Search for the cell housing the specified text and yield its [X, Y] center coordinate. 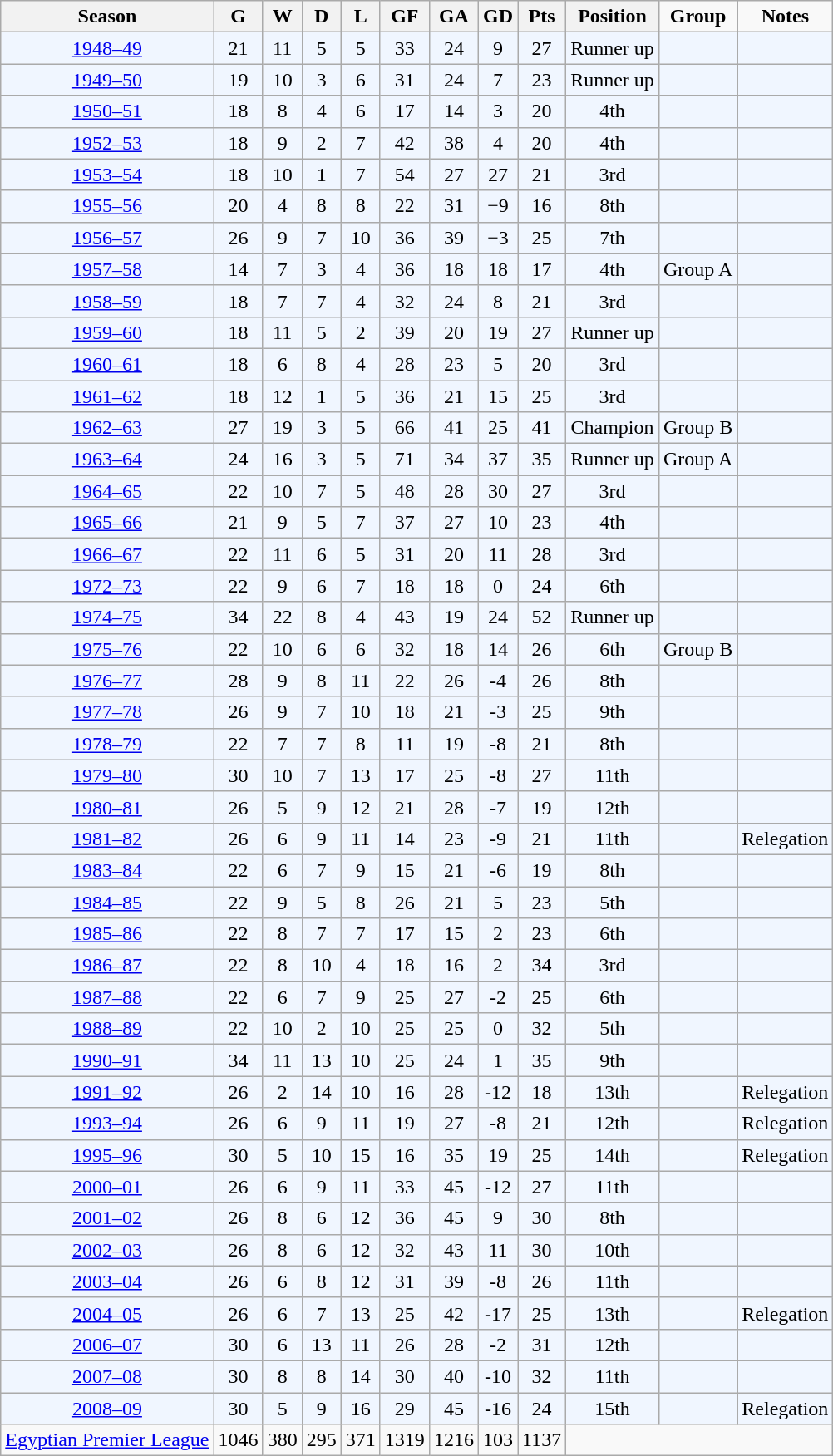
1993–94 [107, 1124]
1216 [454, 1440]
1984–85 [107, 902]
1987–88 [107, 997]
1957–58 [107, 269]
W [283, 17]
Egyptian Premier League [107, 1440]
1966–67 [107, 554]
1948–49 [107, 48]
-16 [497, 1409]
54 [404, 175]
380 [283, 1440]
38 [454, 143]
1953–54 [107, 175]
G [238, 17]
2007–08 [107, 1376]
7th [613, 238]
14th [613, 1155]
GF [404, 17]
1319 [404, 1440]
1955–56 [107, 206]
1046 [238, 1440]
1978–79 [107, 744]
2001–02 [107, 1218]
1959–60 [107, 332]
Position [613, 17]
D [321, 17]
1995–96 [107, 1155]
Season [107, 17]
Notes [785, 17]
-3 [497, 712]
Champion [613, 428]
29 [404, 1409]
15th [613, 1409]
1986–87 [107, 966]
2000–01 [107, 1187]
Group [697, 17]
52 [541, 617]
71 [404, 460]
L [361, 17]
1965–66 [107, 523]
1961–62 [107, 396]
2006–07 [107, 1345]
103 [497, 1440]
295 [321, 1440]
10th [613, 1250]
1988–89 [107, 1029]
−3 [497, 238]
1960–61 [107, 364]
−9 [497, 206]
1950–51 [107, 111]
1983–84 [107, 870]
1962–63 [107, 428]
1979–80 [107, 775]
1985–86 [107, 934]
1981–82 [107, 839]
48 [404, 491]
2002–03 [107, 1250]
GD [497, 17]
1977–78 [107, 712]
2004–05 [107, 1313]
40 [454, 1376]
1956–57 [107, 238]
-10 [497, 1376]
1949–50 [107, 80]
1990–91 [107, 1060]
1958–59 [107, 301]
1991–92 [107, 1092]
2003–04 [107, 1281]
Pts [541, 17]
-4 [497, 681]
-9 [497, 839]
-17 [497, 1313]
1964–65 [107, 491]
1972–73 [107, 586]
GA [454, 17]
1974–75 [107, 617]
1975–76 [107, 649]
66 [404, 428]
-7 [497, 807]
371 [361, 1440]
1976–77 [107, 681]
2008–09 [107, 1409]
1952–53 [107, 143]
1963–64 [107, 460]
1137 [541, 1440]
-6 [497, 870]
1980–81 [107, 807]
